Return the (X, Y) coordinate for the center point of the cell that contains the specified text.  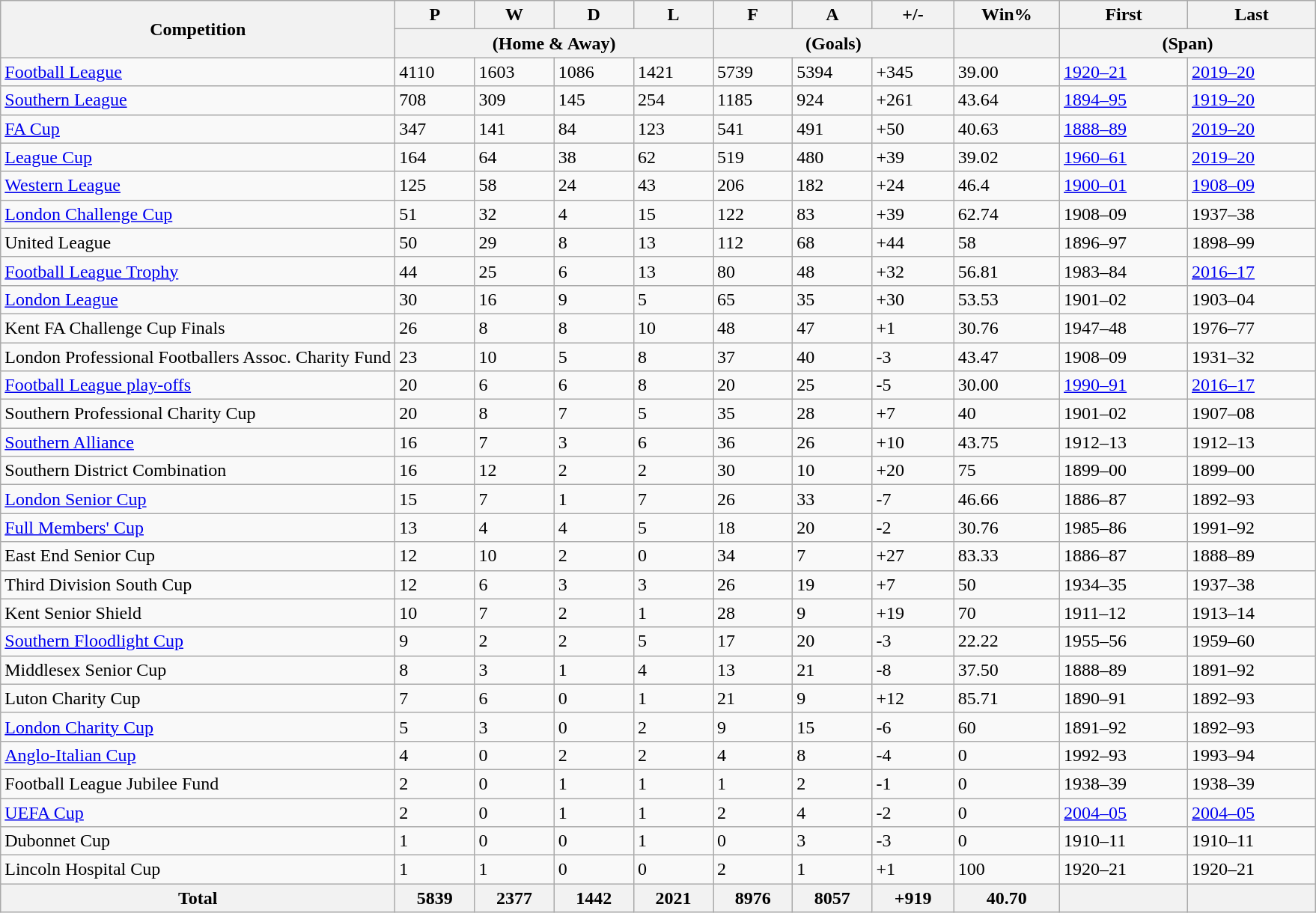
Southern Floodlight Cup (198, 641)
Competition (198, 29)
+19 (913, 613)
+12 (913, 698)
+261 (913, 100)
UEFA Cup (198, 812)
75 (1006, 471)
1603 (514, 72)
123 (673, 129)
29 (514, 242)
FA Cup (198, 129)
112 (753, 242)
1955–56 (1124, 641)
19 (832, 584)
First (1124, 15)
24 (594, 186)
+20 (913, 471)
+919 (913, 898)
1919–20 (1252, 100)
Total (198, 898)
1890–91 (1124, 698)
+44 (913, 242)
1903–04 (1252, 299)
Southern Professional Charity Cup (198, 414)
1911–12 (1124, 613)
254 (673, 100)
38 (594, 157)
36 (753, 442)
L (673, 15)
1960–61 (1124, 157)
5839 (435, 898)
Luton Charity Cup (198, 698)
+345 (913, 72)
8976 (753, 898)
London Challenge Cup (198, 214)
40.63 (1006, 129)
Southern District Combination (198, 471)
8057 (832, 898)
541 (753, 129)
924 (832, 100)
1985–86 (1124, 528)
2021 (673, 898)
519 (753, 157)
London Professional Footballers Assoc. Charity Fund (198, 357)
2377 (514, 898)
Football League (198, 72)
51 (435, 214)
145 (594, 100)
Southern League (198, 100)
1934–35 (1124, 584)
34 (753, 556)
5739 (753, 72)
64 (514, 157)
46.66 (1006, 499)
1993–94 (1252, 755)
League Cup (198, 157)
30.00 (1006, 385)
Football League Jubilee Fund (198, 784)
1992–93 (1124, 755)
43 (673, 186)
39.02 (1006, 157)
1086 (594, 72)
708 (435, 100)
5394 (832, 72)
-6 (913, 727)
(Home & Away) (554, 43)
44 (435, 271)
Anglo-Italian Cup (198, 755)
Third Division South Cup (198, 584)
-1 (913, 784)
125 (435, 186)
F (753, 15)
84 (594, 129)
37 (753, 357)
62 (673, 157)
43.64 (1006, 100)
+/- (913, 15)
+50 (913, 129)
309 (514, 100)
80 (753, 271)
Western League (198, 186)
-8 (913, 670)
1913–14 (1252, 613)
1898–99 (1252, 242)
Middlesex Senior Cup (198, 670)
32 (514, 214)
(Goals) (834, 43)
39.00 (1006, 72)
43.75 (1006, 442)
+24 (913, 186)
1900–01 (1124, 186)
206 (753, 186)
P (435, 15)
London League (198, 299)
+10 (913, 442)
D (594, 15)
83 (832, 214)
18 (753, 528)
164 (435, 157)
60 (1006, 727)
United League (198, 242)
-7 (913, 499)
85.71 (1006, 698)
East End Senior Cup (198, 556)
Win% (1006, 15)
33 (832, 499)
182 (832, 186)
+30 (913, 299)
Kent FA Challenge Cup Finals (198, 328)
1894–95 (1124, 100)
1421 (673, 72)
347 (435, 129)
46.4 (1006, 186)
480 (832, 157)
65 (753, 299)
40.70 (1006, 898)
43.47 (1006, 357)
1983–84 (1124, 271)
Dubonnet Cup (198, 841)
1907–08 (1252, 414)
4110 (435, 72)
1959–60 (1252, 641)
A (832, 15)
141 (514, 129)
1185 (753, 100)
1976–77 (1252, 328)
1991–92 (1252, 528)
Last (1252, 15)
68 (832, 242)
491 (832, 129)
56.81 (1006, 271)
-4 (913, 755)
122 (753, 214)
1990–91 (1124, 385)
Football League play-offs (198, 385)
Full Members' Cup (198, 528)
London Senior Cup (198, 499)
+32 (913, 271)
22.22 (1006, 641)
Football League Trophy (198, 271)
23 (435, 357)
53.53 (1006, 299)
London Charity Cup (198, 727)
83.33 (1006, 556)
Kent Senior Shield (198, 613)
37.50 (1006, 670)
62.74 (1006, 214)
47 (832, 328)
1947–48 (1124, 328)
Southern Alliance (198, 442)
70 (1006, 613)
1931–32 (1252, 357)
+27 (913, 556)
100 (1006, 870)
W (514, 15)
1442 (594, 898)
(Span) (1188, 43)
1896–97 (1124, 242)
-5 (913, 385)
Lincoln Hospital Cup (198, 870)
17 (753, 641)
